Return [X, Y] of the center of cell containing provided text 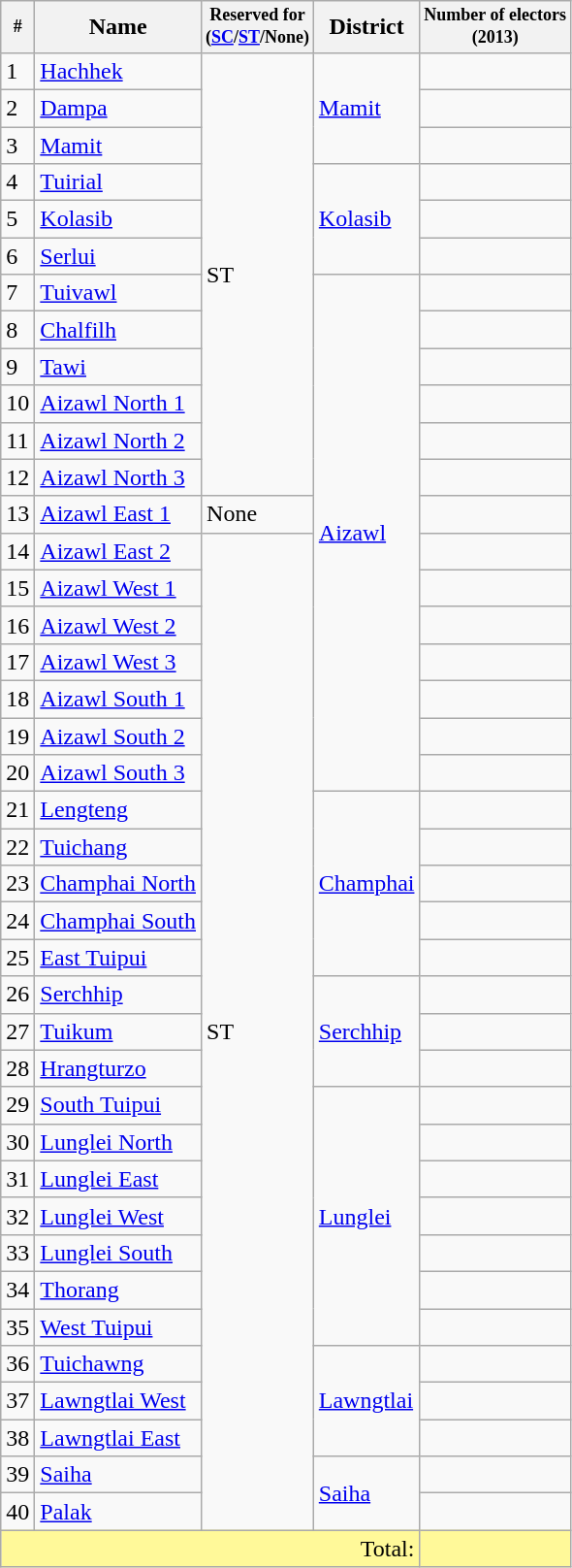
Lunglei East [118, 1179]
Champhai South [118, 921]
20 [17, 773]
Lawngtlai [366, 1401]
3 [17, 146]
Aizawl South 2 [118, 736]
Number of electors(2013) [494, 27]
South Tuipui [118, 1105]
11 [17, 441]
Aizawl South 1 [118, 699]
8 [17, 330]
Aizawl West 2 [118, 625]
15 [17, 588]
Lunglei North [118, 1142]
17 [17, 662]
Reserved for(SC/ST/None) [258, 27]
Aizawl East 1 [118, 514]
Lunglei [366, 1216]
Aizawl North 3 [118, 477]
38 [17, 1438]
16 [17, 625]
Champhai North [118, 884]
27 [17, 1031]
Tuichawng [118, 1364]
40 [17, 1512]
Aizawl North 1 [118, 404]
District [366, 27]
12 [17, 477]
Tawi [118, 367]
2 [17, 108]
26 [17, 995]
Chalfilh [118, 330]
Thorang [118, 1290]
4 [17, 182]
21 [17, 810]
25 [17, 958]
Hrangturzo [118, 1068]
5 [17, 219]
24 [17, 921]
19 [17, 736]
31 [17, 1179]
13 [17, 514]
37 [17, 1401]
Tuikum [118, 1031]
23 [17, 884]
39 [17, 1475]
Tuichang [118, 847]
33 [17, 1253]
Aizawl West 1 [118, 588]
East Tuipui [118, 958]
1 [17, 71]
34 [17, 1290]
Serlui [118, 256]
35 [17, 1327]
7 [17, 293]
9 [17, 367]
Champhai [366, 884]
28 [17, 1068]
Dampa [118, 108]
Name [118, 27]
29 [17, 1105]
None [258, 514]
6 [17, 256]
Aizawl North 2 [118, 441]
30 [17, 1142]
Lunglei West [118, 1216]
Tuivawl [118, 293]
Aizawl West 3 [118, 662]
Aizawl [366, 534]
West Tuipui [118, 1327]
Tuirial [118, 182]
Aizawl South 3 [118, 773]
10 [17, 404]
Aizawl East 2 [118, 551]
Lawngtlai West [118, 1401]
18 [17, 699]
Lengteng [118, 810]
Total: [210, 1549]
14 [17, 551]
# [17, 27]
32 [17, 1216]
Palak [118, 1512]
Hachhek [118, 71]
Lawngtlai East [118, 1438]
36 [17, 1364]
Lunglei South [118, 1253]
22 [17, 847]
